For the text-containing cell, return its midpoint in (x, y) coordinate format. 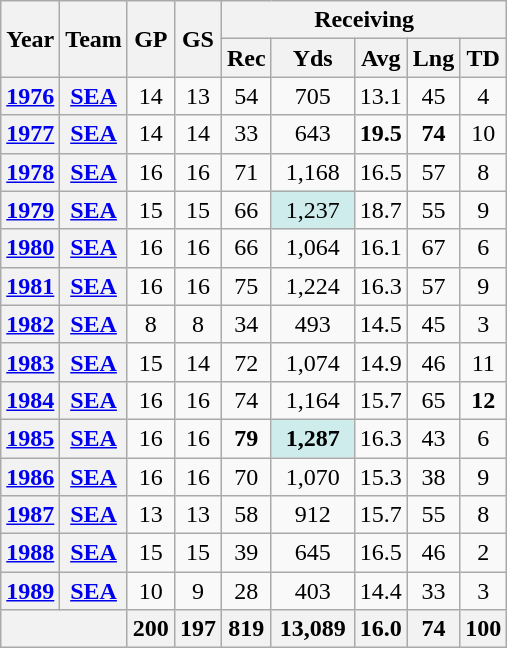
1,074 (312, 362)
1,168 (312, 172)
18.7 (380, 210)
54 (246, 96)
1,164 (312, 400)
70 (246, 477)
58 (246, 515)
Receiving (364, 20)
15.3 (380, 477)
GS (198, 39)
1979 (30, 210)
4 (484, 96)
1989 (30, 591)
GP (150, 39)
65 (433, 400)
643 (312, 134)
38 (433, 477)
28 (246, 591)
75 (246, 286)
1977 (30, 134)
1983 (30, 362)
1987 (30, 515)
34 (246, 324)
Team (94, 39)
1978 (30, 172)
Lng (433, 58)
79 (246, 438)
493 (312, 324)
1,070 (312, 477)
11 (484, 362)
2 (484, 553)
14.4 (380, 591)
39 (246, 553)
100 (484, 629)
197 (198, 629)
19.5 (380, 134)
TD (484, 58)
1981 (30, 286)
16.0 (380, 629)
67 (433, 248)
71 (246, 172)
1976 (30, 96)
403 (312, 591)
912 (312, 515)
200 (150, 629)
16.1 (380, 248)
Avg (380, 58)
1980 (30, 248)
14.5 (380, 324)
1,224 (312, 286)
1986 (30, 477)
72 (246, 362)
Yds (312, 58)
1,064 (312, 248)
14.9 (380, 362)
1,287 (312, 438)
1984 (30, 400)
12 (484, 400)
13.1 (380, 96)
1,237 (312, 210)
Year (30, 39)
705 (312, 96)
645 (312, 553)
1982 (30, 324)
1985 (30, 438)
1988 (30, 553)
13,089 (312, 629)
Rec (246, 58)
43 (433, 438)
819 (246, 629)
